Search for the cell housing the specified text and yield its (X, Y) center coordinate. 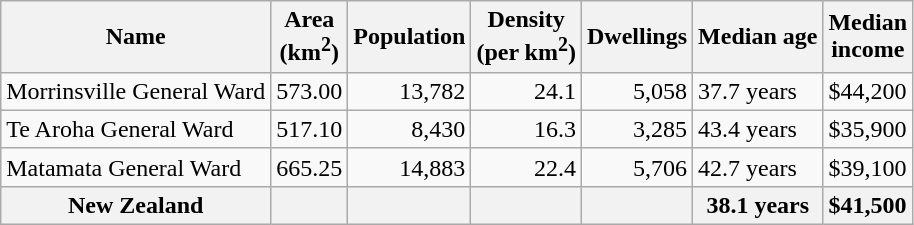
3,285 (636, 129)
8,430 (410, 129)
New Zealand (136, 205)
38.1 years (758, 205)
37.7 years (758, 91)
13,782 (410, 91)
Population (410, 37)
665.25 (310, 167)
5,058 (636, 91)
$41,500 (868, 205)
16.3 (526, 129)
Morrinsville General Ward (136, 91)
$35,900 (868, 129)
Te Aroha General Ward (136, 129)
22.4 (526, 167)
14,883 (410, 167)
Density(per km2) (526, 37)
Median age (758, 37)
24.1 (526, 91)
5,706 (636, 167)
Matamata General Ward (136, 167)
$39,100 (868, 167)
573.00 (310, 91)
Medianincome (868, 37)
Area(km2) (310, 37)
Dwellings (636, 37)
42.7 years (758, 167)
Name (136, 37)
517.10 (310, 129)
$44,200 (868, 91)
43.4 years (758, 129)
